Detect which cell encompasses the target text, then output its (X, Y) center coordinate. 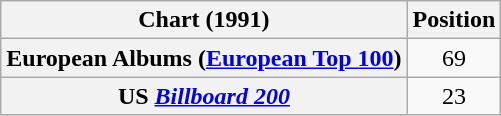
Chart (1991) (204, 20)
European Albums (European Top 100) (204, 58)
23 (454, 96)
Position (454, 20)
US Billboard 200 (204, 96)
69 (454, 58)
